Pinpoint the cell where the given text exists, returning its [x, y] midpoint coordinate. 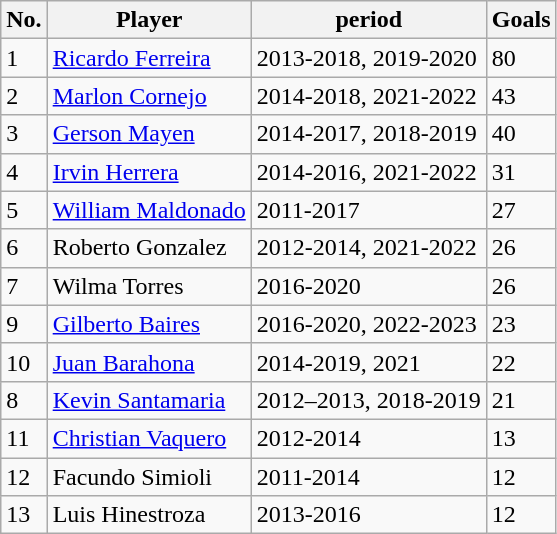
9 [24, 324]
Roberto Gonzalez [149, 248]
5 [24, 210]
2012-2014 [368, 438]
2016-2020, 2022-2023 [368, 324]
4 [24, 172]
Facundo Simioli [149, 477]
No. [24, 20]
21 [521, 400]
2012-2014, 2021-2022 [368, 248]
10 [24, 362]
Player [149, 20]
2016-2020 [368, 286]
Marlon Cornejo [149, 96]
6 [24, 248]
Luis Hinestroza [149, 515]
Wilma Torres [149, 286]
2 [24, 96]
2011-2017 [368, 210]
7 [24, 286]
Irvin Herrera [149, 172]
William Maldonado [149, 210]
2014-2018, 2021-2022 [368, 96]
2011-2014 [368, 477]
2013-2018, 2019-2020 [368, 58]
3 [24, 134]
Goals [521, 20]
8 [24, 400]
1 [24, 58]
period [368, 20]
27 [521, 210]
Kevin Santamaria [149, 400]
23 [521, 324]
2014-2019, 2021 [368, 362]
11 [24, 438]
2014-2016, 2021-2022 [368, 172]
Gerson Mayen [149, 134]
2012–2013, 2018-2019 [368, 400]
2013-2016 [368, 515]
Christian Vaquero [149, 438]
22 [521, 362]
Gilberto Baires [149, 324]
2014-2017, 2018-2019 [368, 134]
40 [521, 134]
Ricardo Ferreira [149, 58]
31 [521, 172]
43 [521, 96]
80 [521, 58]
Juan Barahona [149, 362]
